Identify which cell holds the provided text, then report its (X, Y) central coordinate. 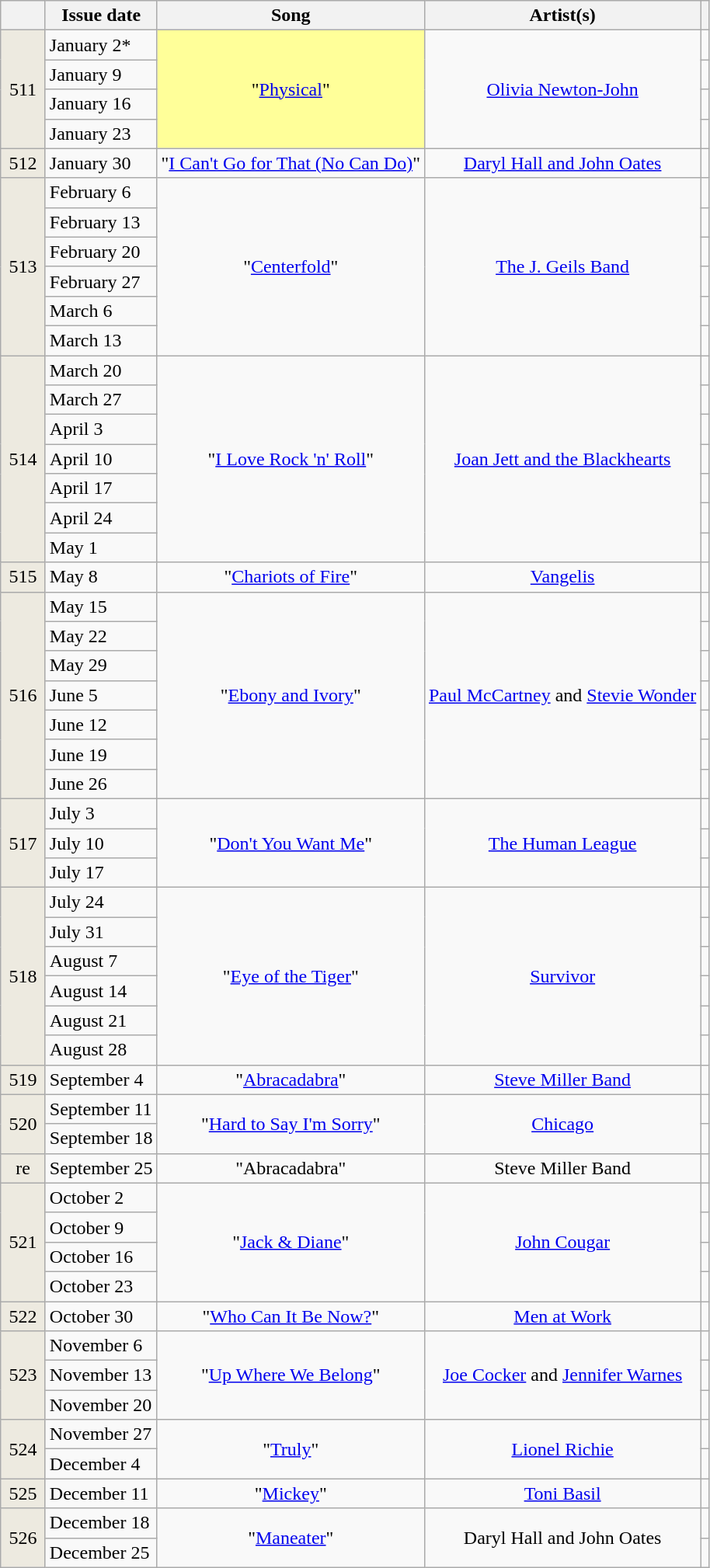
May 8 (101, 577)
526 (23, 1538)
515 (23, 577)
October 16 (101, 1257)
July 24 (101, 902)
516 (23, 695)
"I Love Rock 'n' Roll" (291, 459)
520 (23, 1124)
September 25 (101, 1168)
"Jack & Diane" (291, 1242)
Joan Jett and the Blackhearts (562, 459)
The J. Geils Band (562, 266)
September 18 (101, 1139)
525 (23, 1493)
"Hard to Say I'm Sorry" (291, 1124)
September 11 (101, 1109)
February 20 (101, 252)
January 9 (101, 75)
October 9 (101, 1227)
Artist(s) (562, 16)
"Eye of the Tiger" (291, 976)
"Maneater" (291, 1538)
November 27 (101, 1434)
519 (23, 1080)
August 7 (101, 961)
Song (291, 16)
518 (23, 976)
511 (23, 89)
January 23 (101, 134)
Paul McCartney and Stevie Wonder (562, 695)
March 20 (101, 370)
February 13 (101, 222)
March 27 (101, 400)
August 28 (101, 1050)
re (23, 1168)
523 (23, 1375)
"Truly" (291, 1449)
October 2 (101, 1198)
Chicago (562, 1124)
Toni Basil (562, 1493)
"Centerfold" (291, 266)
December 4 (101, 1464)
John Cougar (562, 1242)
521 (23, 1242)
513 (23, 266)
December 25 (101, 1552)
December 18 (101, 1523)
May 1 (101, 548)
June 19 (101, 754)
Men at Work (562, 1316)
July 10 (101, 843)
July 17 (101, 873)
Issue date (101, 16)
April 10 (101, 459)
October 30 (101, 1316)
October 23 (101, 1286)
January 2* (101, 45)
March 13 (101, 340)
August 21 (101, 1020)
August 14 (101, 991)
512 (23, 163)
May 22 (101, 636)
"Mickey" (291, 1493)
September 4 (101, 1080)
May 29 (101, 666)
522 (23, 1316)
April 17 (101, 488)
April 3 (101, 429)
December 11 (101, 1493)
June 5 (101, 695)
February 27 (101, 281)
July 31 (101, 932)
November 6 (101, 1346)
"Ebony and Ivory" (291, 695)
517 (23, 843)
Lionel Richie (562, 1449)
March 6 (101, 311)
"Who Can It Be Now?" (291, 1316)
"Physical" (291, 89)
The Human League (562, 843)
February 6 (101, 193)
June 26 (101, 784)
Olivia Newton-John (562, 89)
"Chariots of Fire" (291, 577)
"Up Where We Belong" (291, 1375)
514 (23, 459)
Joe Cocker and Jennifer Warnes (562, 1375)
January 30 (101, 163)
November 20 (101, 1405)
"I Can't Go for That (No Can Do)" (291, 163)
June 12 (101, 725)
July 3 (101, 813)
Vangelis (562, 577)
May 15 (101, 607)
November 13 (101, 1375)
"Don't You Want Me" (291, 843)
524 (23, 1449)
April 24 (101, 518)
Survivor (562, 976)
January 16 (101, 104)
